Capture the cell that displays the provided text and extract its [X, Y] central coordinate. 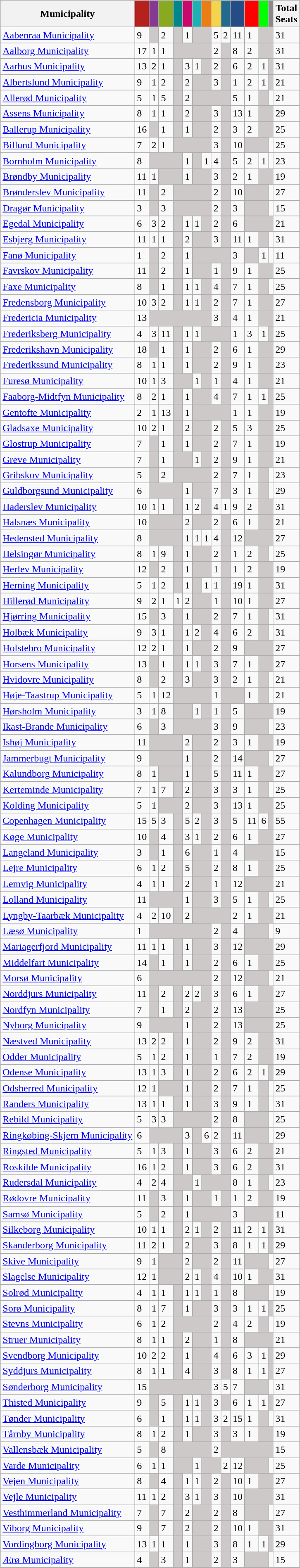
Varde Municipality [68, 1466]
Holstebro Municipality [68, 648]
Frederikshavn Municipality [68, 349]
Herning Municipality [68, 585]
Thisted Municipality [68, 1402]
Aarhus Municipality [68, 66]
Hillerød Municipality [68, 601]
Rudersdal Municipality [68, 1182]
Dragør Municipality [68, 208]
Albertslund Municipality [68, 82]
Allerød Municipality [68, 98]
Halsnæs Municipality [68, 522]
Hvidovre Municipality [68, 679]
Køge Municipality [68, 837]
Sorø Municipality [68, 1308]
Norddjurs Municipality [68, 994]
Billund Municipality [68, 145]
Rebild Municipality [68, 1120]
Egedal Municipality [68, 224]
Syddjurs Municipality [68, 1371]
Hørsholm Municipality [68, 711]
Fanø Municipality [68, 255]
Viborg Municipality [68, 1528]
Svendborg Municipality [68, 1355]
Kerteminde Municipality [68, 790]
Brøndby Municipality [68, 176]
Morsø Municipality [68, 978]
Middelfart Municipality [68, 963]
Lejre Municipality [68, 868]
Municipality [68, 14]
Aalborg Municipality [68, 51]
Jammerbugt Municipality [68, 758]
Silkeborg Municipality [68, 1230]
Assens Municipality [68, 114]
Ballerup Municipality [68, 129]
Copenhagen Municipality [68, 821]
Herlev Municipality [68, 569]
Horsens Municipality [68, 664]
Greve Municipality [68, 460]
Vordingborg Municipality [68, 1544]
Esbjerg Municipality [68, 240]
Hedensted Municipality [68, 538]
Skive Municipality [68, 1261]
Gribskov Municipality [68, 475]
17 [142, 51]
Aabenraa Municipality [68, 35]
Vallensbæk Municipality [68, 1449]
Vesthimmerland Municipality [68, 1513]
Mariagerfjord Municipality [68, 946]
Brønderslev Municipality [68, 192]
Struer Municipality [68, 1340]
Samsø Municipality [68, 1214]
Haderslev Municipality [68, 507]
Langeland Municipality [68, 852]
Stevns Municipality [68, 1324]
Ringkøbing-Skjern Municipality [68, 1135]
Bornholm Municipality [68, 161]
Favrskov Municipality [68, 271]
Odsherred Municipality [68, 1088]
Nordfyn Municipality [68, 1010]
Frederikssund Municipality [68, 365]
Lemvig Municipality [68, 884]
Rødovre Municipality [68, 1198]
Kolding Municipality [68, 805]
Holbæk Municipality [68, 632]
Kalundborg Municipality [68, 774]
Lyngby-Taarbæk Municipality [68, 915]
Vejen Municipality [68, 1481]
Høje-Taastrup Municipality [68, 695]
Gentofte Municipality [68, 412]
Faxe Municipality [68, 287]
Gladsaxe Municipality [68, 428]
Hjørring Municipality [68, 617]
Ringsted Municipality [68, 1151]
Fredensborg Municipality [68, 302]
55 [286, 821]
Vejle Municipality [68, 1497]
Randers Municipality [68, 1104]
Roskilde Municipality [68, 1167]
Nyborg Municipality [68, 1025]
TotalSeats [286, 14]
Ikast-Brande Municipality [68, 727]
Ærø Municipality [68, 1560]
Læsø Municipality [68, 931]
Tårnby Municipality [68, 1434]
Fredericia Municipality [68, 318]
Frederiksberg Municipality [68, 334]
Sønderborg Municipality [68, 1387]
Furesø Municipality [68, 381]
Ishøj Municipality [68, 742]
Guldborgsund Municipality [68, 491]
Lolland Municipality [68, 899]
Næstved Municipality [68, 1041]
Solrød Municipality [68, 1293]
Odder Municipality [68, 1057]
18 [142, 349]
Skanderborg Municipality [68, 1245]
Slagelse Municipality [68, 1277]
Tønder Municipality [68, 1418]
Glostrup Municipality [68, 444]
Faaborg-Midtfyn Municipality [68, 396]
Helsingør Municipality [68, 554]
Odense Municipality [68, 1072]
